Extract the (X, Y) coordinate from the center of the cell holding the provided text.  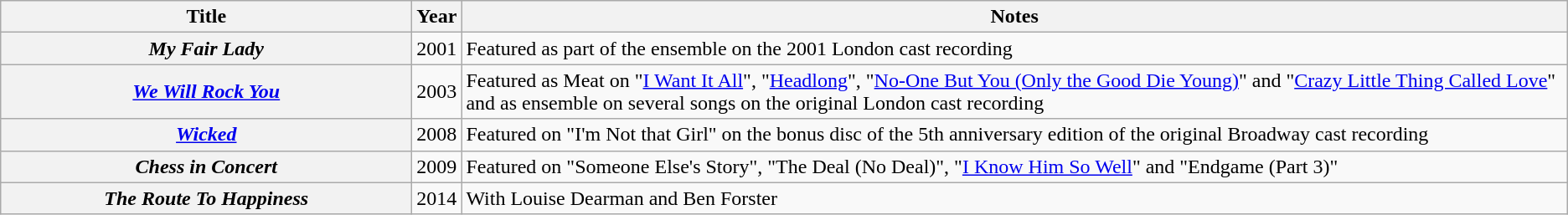
Wicked (206, 135)
2003 (437, 92)
2014 (437, 198)
My Fair Lady (206, 49)
Notes (1014, 17)
Featured on "Someone Else's Story", "The Deal (No Deal)", "I Know Him So Well" and "Endgame (Part 3)" (1014, 166)
Featured on "I'm Not that Girl" on the bonus disc of the 5th anniversary edition of the original Broadway cast recording (1014, 135)
We Will Rock You (206, 92)
2008 (437, 135)
2001 (437, 49)
Title (206, 17)
The Route To Happiness (206, 198)
Featured as part of the ensemble on the 2001 London cast recording (1014, 49)
Year (437, 17)
Chess in Concert (206, 166)
2009 (437, 166)
With Louise Dearman and Ben Forster (1014, 198)
